Identify which cell holds the provided text, then report its [X, Y] central coordinate. 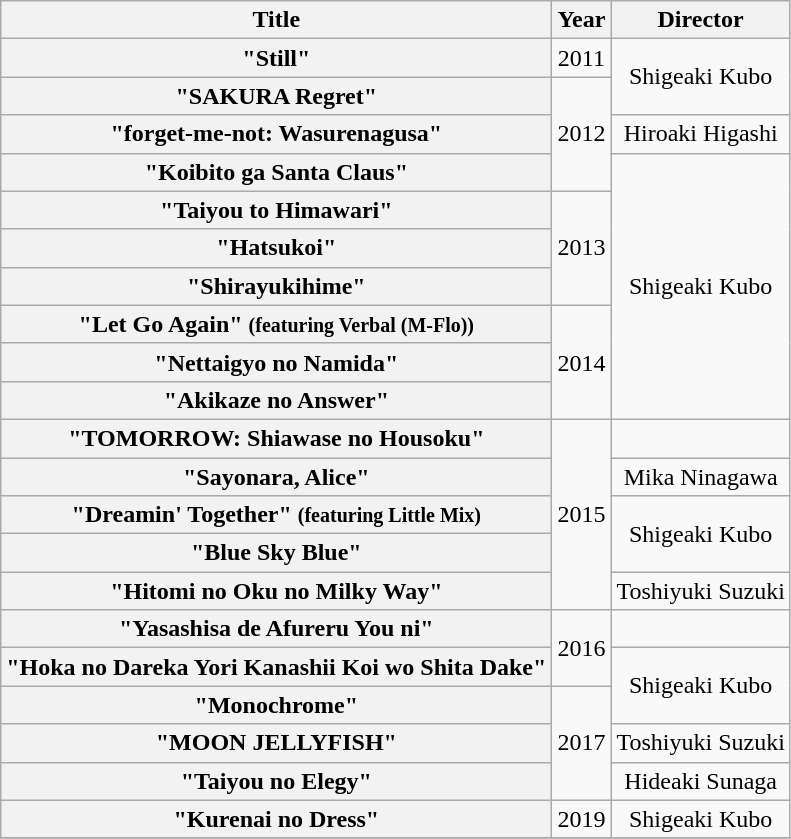
Year [582, 20]
Hiroaki Higashi [700, 134]
"Yasashisa de Afureru You ni" [276, 629]
"Taiyou to Himawari" [276, 210]
"Hatsukoi" [276, 248]
"Nettaigyo no Namida" [276, 362]
Hideaki Sunaga [700, 781]
"Monochrome" [276, 705]
2013 [582, 248]
"Blue Sky Blue" [276, 553]
"Taiyou no Elegy" [276, 781]
"TOMORROW: Shiawase no Housoku" [276, 438]
"Still" [276, 58]
2019 [582, 819]
"Sayonara, Alice" [276, 477]
2014 [582, 362]
"Koibito ga Santa Claus" [276, 172]
"Hitomi no Oku no Milky Way" [276, 591]
2011 [582, 58]
"Kurenai no Dress" [276, 819]
Title [276, 20]
"forget-me-not: Wasurenagusa" [276, 134]
"Shirayukihime" [276, 286]
"Akikaze no Answer" [276, 400]
"SAKURA Regret" [276, 96]
"MOON JELLYFISH" [276, 743]
Director [700, 20]
2015 [582, 514]
"Dreamin' Together" (featuring Little Mix) [276, 515]
Mika Ninagawa [700, 477]
"Hoka no Dareka Yori Kanashii Koi wo Shita Dake" [276, 667]
"Let Go Again" (featuring Verbal (M-Flo)) [276, 324]
2012 [582, 134]
2016 [582, 648]
2017 [582, 743]
